Locate the cell with the specified text and output its (X, Y) center coordinate. 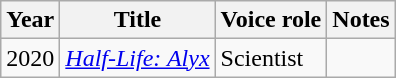
Scientist (271, 58)
Title (138, 20)
Voice role (271, 20)
Notes (361, 20)
2020 (30, 58)
Half-Life: Alyx (138, 58)
Year (30, 20)
